Extract the (x, y) coordinate from the center of the cell holding the provided text.  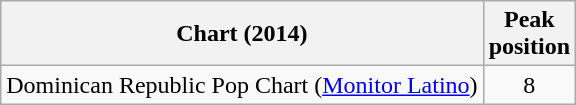
8 (529, 85)
Peakposition (529, 34)
Dominican Republic Pop Chart (Monitor Latino) (242, 85)
Chart (2014) (242, 34)
